Search for the cell housing the specified text and yield its [x, y] center coordinate. 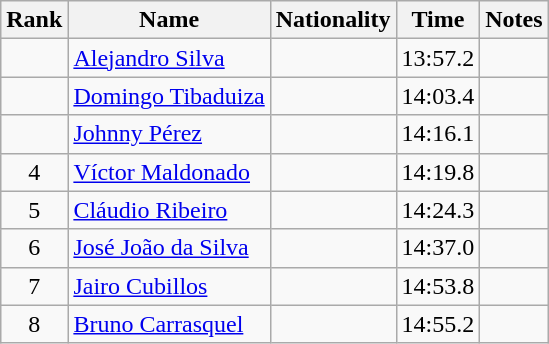
Johnny Pérez [169, 134]
6 [34, 248]
14:03.4 [438, 96]
14:55.2 [438, 324]
Time [438, 20]
Alejandro Silva [169, 58]
Nationality [333, 20]
14:16.1 [438, 134]
Domingo Tibaduiza [169, 96]
14:53.8 [438, 286]
Name [169, 20]
13:57.2 [438, 58]
5 [34, 210]
Cláudio Ribeiro [169, 210]
Notes [514, 20]
8 [34, 324]
14:37.0 [438, 248]
Jairo Cubillos [169, 286]
14:24.3 [438, 210]
4 [34, 172]
Víctor Maldonado [169, 172]
José João da Silva [169, 248]
Rank [34, 20]
7 [34, 286]
Bruno Carrasquel [169, 324]
14:19.8 [438, 172]
